For the text-containing cell, return its midpoint in [X, Y] coordinate format. 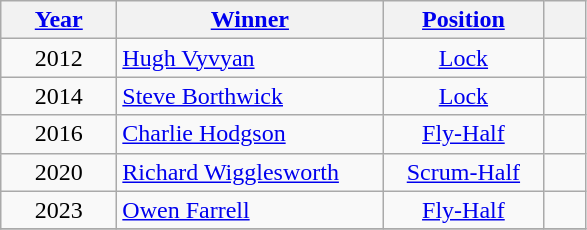
Richard Wigglesworth [250, 172]
Winner [250, 20]
2012 [59, 58]
Owen Farrell [250, 210]
Steve Borthwick [250, 96]
Scrum-Half [464, 172]
Hugh Vyvyan [250, 58]
Charlie Hodgson [250, 134]
2023 [59, 210]
2014 [59, 96]
Position [464, 20]
2020 [59, 172]
Year [59, 20]
2016 [59, 134]
